From the cell containing the given text, extract its center point as [x, y] coordinate. 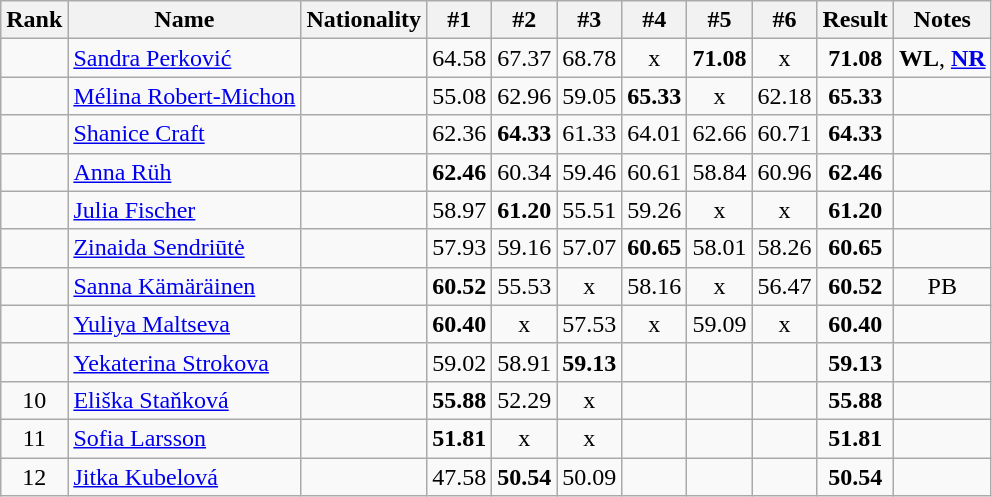
Anna Rüh [184, 172]
55.53 [524, 286]
Sofia Larsson [184, 438]
58.01 [720, 248]
62.96 [524, 96]
67.37 [524, 58]
58.26 [784, 248]
#3 [590, 20]
Notes [942, 20]
57.93 [460, 248]
52.29 [524, 400]
Yuliya Maltseva [184, 324]
Jitka Kubelová [184, 477]
60.71 [784, 134]
62.36 [460, 134]
12 [34, 477]
Rank [34, 20]
59.26 [654, 210]
Sanna Kämäräinen [184, 286]
Shanice Craft [184, 134]
Nationality [364, 20]
60.61 [654, 172]
58.16 [654, 286]
62.18 [784, 96]
68.78 [590, 58]
47.58 [460, 477]
58.84 [720, 172]
64.58 [460, 58]
59.09 [720, 324]
10 [34, 400]
64.01 [654, 134]
Julia Fischer [184, 210]
#5 [720, 20]
58.91 [524, 362]
Eliška Staňková [184, 400]
Result [855, 20]
60.34 [524, 172]
Name [184, 20]
59.46 [590, 172]
60.96 [784, 172]
61.33 [590, 134]
Sandra Perković [184, 58]
58.97 [460, 210]
55.51 [590, 210]
57.07 [590, 248]
Yekaterina Strokova [184, 362]
#2 [524, 20]
59.02 [460, 362]
55.08 [460, 96]
#1 [460, 20]
#6 [784, 20]
11 [34, 438]
62.66 [720, 134]
59.05 [590, 96]
57.53 [590, 324]
Mélina Robert-Michon [184, 96]
Zinaida Sendriūtė [184, 248]
WL, NR [942, 58]
50.09 [590, 477]
59.16 [524, 248]
PB [942, 286]
56.47 [784, 286]
#4 [654, 20]
